Determine the [x, y] coordinate at the center of the cell enclosing the given text.  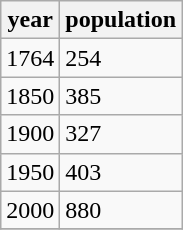
385 [121, 96]
2000 [30, 210]
1950 [30, 172]
403 [121, 172]
327 [121, 134]
population [121, 20]
254 [121, 58]
880 [121, 210]
1900 [30, 134]
1764 [30, 58]
1850 [30, 96]
year [30, 20]
